Extract the [x, y] coordinate from the center of the cell holding the provided text.  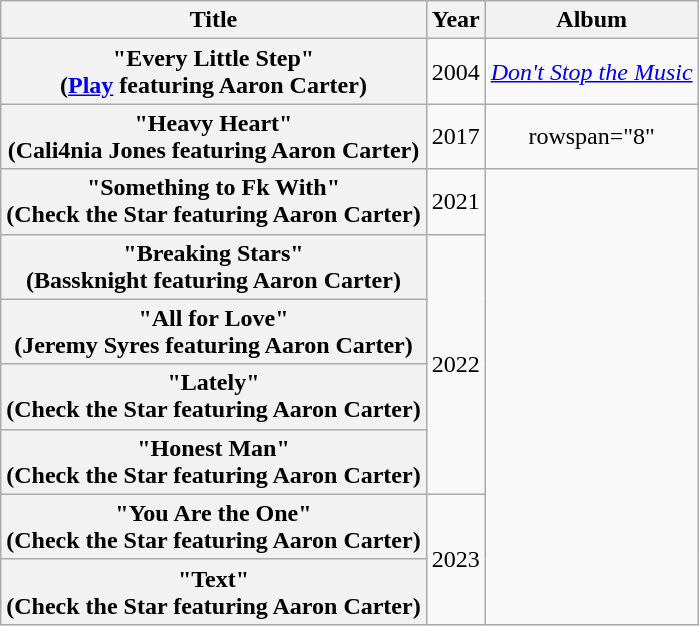
"Every Little Step"(Play featuring Aaron Carter) [214, 72]
Album [592, 20]
"You Are the One"(Check the Star featuring Aaron Carter) [214, 526]
2023 [456, 559]
Year [456, 20]
"Breaking Stars"(Bassknight featuring Aaron Carter) [214, 266]
2022 [456, 364]
2021 [456, 202]
"Lately"(Check the Star featuring Aaron Carter) [214, 396]
2004 [456, 72]
"Honest Man"(Check the Star featuring Aaron Carter) [214, 462]
rowspan="8" [592, 136]
Title [214, 20]
Don't Stop the Music [592, 72]
"All for Love"(Jeremy Syres featuring Aaron Carter) [214, 332]
"Something to Fk With"(Check the Star featuring Aaron Carter) [214, 202]
2017 [456, 136]
"Heavy Heart"(Cali4nia Jones featuring Aaron Carter) [214, 136]
"Text"(Check the Star featuring Aaron Carter) [214, 592]
